Scan for the cell matching the given text and deliver its [X, Y] coordinate at center. 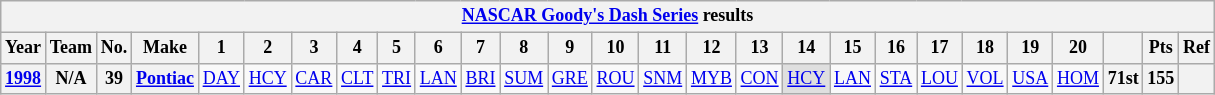
5 [397, 48]
39 [114, 78]
13 [760, 48]
CAR [314, 78]
11 [663, 48]
Ref [1197, 48]
2 [268, 48]
4 [358, 48]
TRI [397, 78]
VOL [985, 78]
Make [166, 48]
7 [480, 48]
Year [24, 48]
6 [438, 48]
USA [1030, 78]
Team [70, 48]
BRI [480, 78]
9 [570, 48]
ROU [616, 78]
Pontiac [166, 78]
GRE [570, 78]
71st [1123, 78]
No. [114, 48]
20 [1078, 48]
15 [853, 48]
HOM [1078, 78]
SUM [524, 78]
NASCAR Goody's Dash Series results [608, 16]
3 [314, 48]
155 [1161, 78]
CON [760, 78]
LOU [940, 78]
17 [940, 48]
16 [896, 48]
DAY [221, 78]
N/A [70, 78]
10 [616, 48]
CLT [358, 78]
18 [985, 48]
19 [1030, 48]
12 [712, 48]
1 [221, 48]
1998 [24, 78]
14 [806, 48]
8 [524, 48]
MYB [712, 78]
STA [896, 78]
SNM [663, 78]
Pts [1161, 48]
